Return the [X, Y] coordinate for the center point of the cell that contains the specified text.  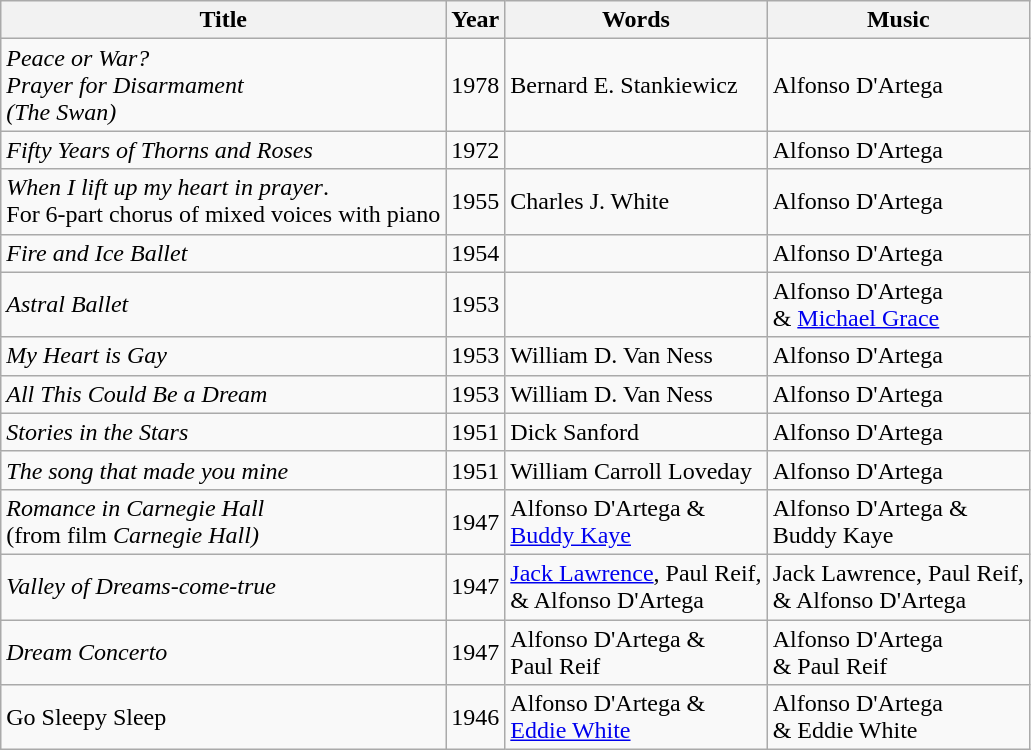
Alfonso D'Artega& Eddie White [898, 718]
Fire and Ice Ballet [224, 253]
Bernard E. Stankiewicz [636, 85]
Music [898, 20]
Alfonso D'Artega &Eddie White [636, 718]
My Heart is Gay [224, 356]
Peace or War?Prayer for Disarmament(The Swan) [224, 85]
Alfonso D'Artega& Michael Grace [898, 304]
1946 [476, 718]
Year [476, 20]
Title [224, 20]
Dream Concerto [224, 652]
Stories in the Stars [224, 432]
Charles J. White [636, 202]
Valley of Dreams-come-true [224, 586]
Go Sleepy Sleep [224, 718]
Alfonso D'Artega &Paul Reif [636, 652]
1954 [476, 253]
1978 [476, 85]
William Carroll Loveday [636, 470]
Astral Ballet [224, 304]
When I lift up my heart in prayer.For 6-part chorus of mixed voices with piano [224, 202]
1972 [476, 150]
Alfonso D'Artega& Paul Reif [898, 652]
Dick Sanford [636, 432]
Fifty Years of Thorns and Roses [224, 150]
All This Could Be a Dream [224, 394]
Romance in Carnegie Hall(from film Carnegie Hall) [224, 522]
1955 [476, 202]
Words [636, 20]
The song that made you mine [224, 470]
